Locate the cell with the specified text and output its [x, y] center coordinate. 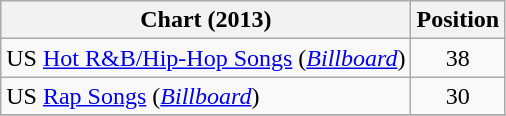
38 [458, 58]
30 [458, 96]
US Hot R&B/Hip-Hop Songs (Billboard) [206, 58]
Chart (2013) [206, 20]
Position [458, 20]
US Rap Songs (Billboard) [206, 96]
